Return the (X, Y) coordinate for the center point of the cell that contains the specified text.  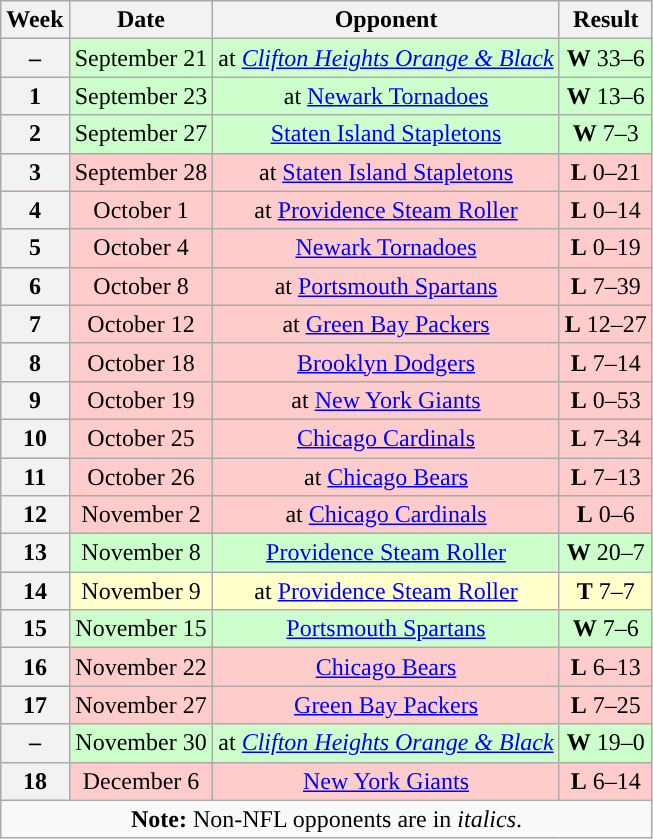
L 12–27 (606, 324)
Chicago Bears (386, 667)
7 (35, 324)
at Chicago Bears (386, 477)
at New York Giants (386, 400)
W 20–7 (606, 553)
November 30 (141, 743)
October 18 (141, 362)
2 (35, 134)
October 12 (141, 324)
October 25 (141, 438)
November 2 (141, 515)
Chicago Cardinals (386, 438)
L 0–21 (606, 172)
L 7–14 (606, 362)
1 (35, 96)
at Chicago Cardinals (386, 515)
November 15 (141, 629)
L 0–53 (606, 400)
November 22 (141, 667)
New York Giants (386, 781)
Note: Non-NFL opponents are in italics. (327, 819)
6 (35, 286)
October 4 (141, 248)
W 13–6 (606, 96)
at Green Bay Packers (386, 324)
W 33–6 (606, 58)
17 (35, 705)
L 7–13 (606, 477)
November 8 (141, 553)
September 23 (141, 96)
September 27 (141, 134)
November 27 (141, 705)
Date (141, 20)
Staten Island Stapletons (386, 134)
L 0–19 (606, 248)
W 7–6 (606, 629)
L 6–14 (606, 781)
L 0–14 (606, 210)
Green Bay Packers (386, 705)
W 19–0 (606, 743)
16 (35, 667)
October 8 (141, 286)
Portsmouth Spartans (386, 629)
14 (35, 591)
12 (35, 515)
18 (35, 781)
11 (35, 477)
at Staten Island Stapletons (386, 172)
9 (35, 400)
3 (35, 172)
Week (35, 20)
4 (35, 210)
at Newark Tornadoes (386, 96)
L 7–39 (606, 286)
October 19 (141, 400)
December 6 (141, 781)
L 7–34 (606, 438)
Opponent (386, 20)
L 0–6 (606, 515)
15 (35, 629)
L 6–13 (606, 667)
October 1 (141, 210)
13 (35, 553)
at Portsmouth Spartans (386, 286)
10 (35, 438)
Newark Tornadoes (386, 248)
Providence Steam Roller (386, 553)
October 26 (141, 477)
Brooklyn Dodgers (386, 362)
T 7–7 (606, 591)
Result (606, 20)
5 (35, 248)
L 7–25 (606, 705)
September 28 (141, 172)
September 21 (141, 58)
8 (35, 362)
November 9 (141, 591)
W 7–3 (606, 134)
